Output the (X, Y) coordinate of the center of the cell containing the given text.  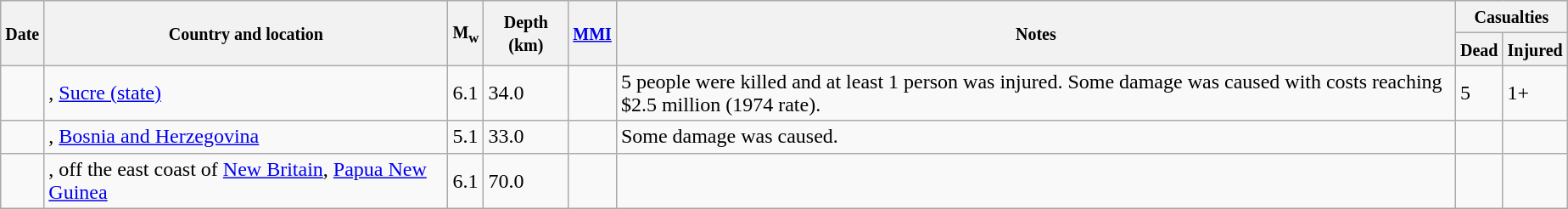
Date (22, 33)
5 (1479, 93)
Mw (466, 33)
, off the east coast of New Britain, Papua New Guinea (246, 180)
34.0 (526, 93)
, Bosnia and Herzegovina (246, 137)
5 people were killed and at least 1 person was injured. Some damage was caused with costs reaching $2.5 million (1974 rate). (1035, 93)
5.1 (466, 137)
, Sucre (state) (246, 93)
Depth (km) (526, 33)
Some damage was caused. (1035, 137)
1+ (1535, 93)
Country and location (246, 33)
Notes (1035, 33)
Injured (1535, 49)
33.0 (526, 137)
MMI (592, 33)
Dead (1479, 49)
Casualties (1511, 17)
70.0 (526, 180)
